Identify which cell holds the provided text, then report its (x, y) central coordinate. 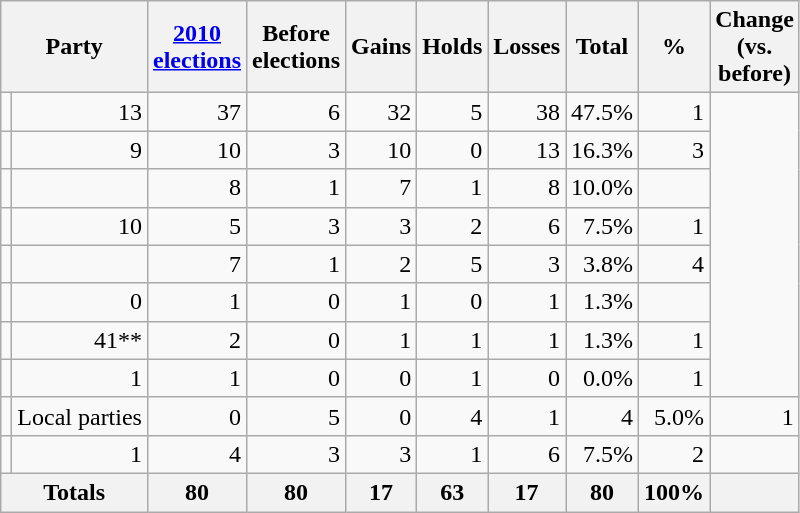
Before elections (296, 47)
32 (382, 112)
3.8% (602, 264)
Local parties (80, 416)
37 (196, 112)
Holds (452, 47)
Gains (382, 47)
Losses (527, 47)
63 (452, 492)
38 (527, 112)
16.3% (602, 150)
100% (674, 492)
Party (74, 47)
10.0% (602, 188)
Total (602, 47)
41** (80, 340)
47.5% (602, 112)
2010 elections (196, 47)
Totals (74, 492)
0.0% (602, 378)
Change (vs. before) (755, 47)
% (674, 47)
9 (80, 150)
5.0% (674, 416)
